Determine the (x, y) coordinate at the center of the cell enclosing the given text.  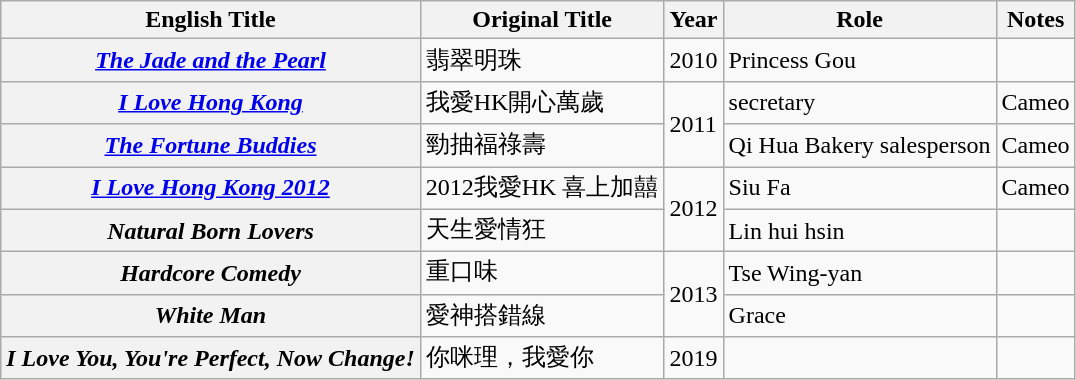
勁抽福祿壽 (542, 146)
Role (860, 20)
Siu Fa (860, 188)
2012 (694, 208)
The Jade and the Pearl (211, 60)
Tse Wing-yan (860, 274)
I Love Hong Kong 2012 (211, 188)
2010 (694, 60)
天生愛情狂 (542, 230)
Notes (1036, 20)
翡翠明珠 (542, 60)
重口味 (542, 274)
English Title (211, 20)
Natural Born Lovers (211, 230)
Princess Gou (860, 60)
你咪理，我愛你 (542, 358)
Hardcore Comedy (211, 274)
I Love You, You're Perfect, Now Change! (211, 358)
Qi Hua Bakery salesperson (860, 146)
Original Title (542, 20)
Grace (860, 316)
我愛HK開心萬歲 (542, 102)
The Fortune Buddies (211, 146)
White Man (211, 316)
I Love Hong Kong (211, 102)
2013 (694, 294)
Year (694, 20)
愛神搭錯線 (542, 316)
2011 (694, 124)
2019 (694, 358)
2012我愛HK 喜上加囍 (542, 188)
Lin hui hsin (860, 230)
secretary (860, 102)
